Determine the [x, y] coordinate at the center of the cell enclosing the given text.  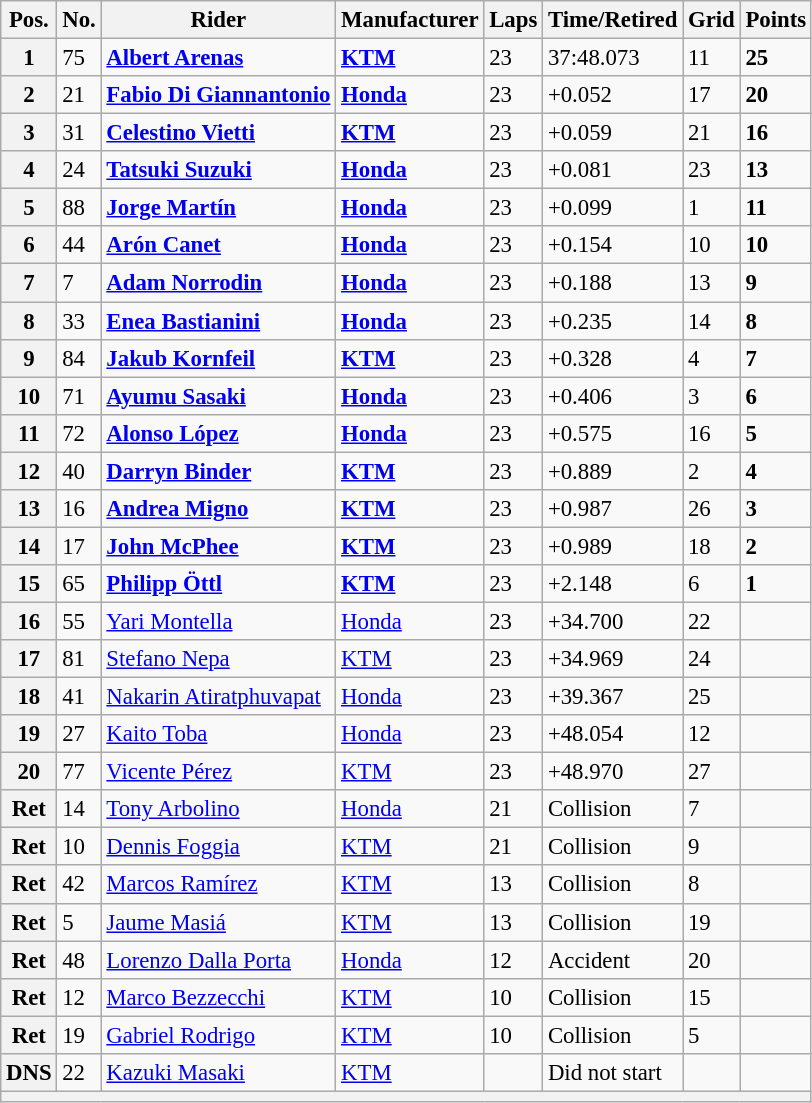
Marco Bezzecchi [218, 997]
Lorenzo Dalla Porta [218, 960]
+0.328 [613, 358]
+0.081 [613, 170]
37:48.073 [613, 58]
Did not start [613, 1073]
44 [79, 245]
Kaito Toba [218, 734]
+0.099 [613, 208]
+0.987 [613, 509]
33 [79, 321]
75 [79, 58]
42 [79, 885]
Laps [514, 20]
Fabio Di Giannantonio [218, 95]
71 [79, 396]
Stefano Nepa [218, 659]
Adam Norrodin [218, 283]
65 [79, 584]
Philipp Öttl [218, 584]
Points [776, 20]
Celestino Vietti [218, 133]
Time/Retired [613, 20]
+0.989 [613, 546]
Jorge Martín [218, 208]
Dennis Foggia [218, 847]
Pos. [29, 20]
77 [79, 772]
Rider [218, 20]
Accident [613, 960]
48 [79, 960]
No. [79, 20]
31 [79, 133]
81 [79, 659]
+0.188 [613, 283]
Marcos Ramírez [218, 885]
Alonso López [218, 433]
Manufacturer [410, 20]
+48.054 [613, 734]
88 [79, 208]
Tatsuki Suzuki [218, 170]
Albert Arenas [218, 58]
Vicente Pérez [218, 772]
Ayumu Sasaki [218, 396]
Jakub Kornfeil [218, 358]
26 [712, 509]
Jaume Masiá [218, 922]
Kazuki Masaki [218, 1073]
+0.052 [613, 95]
Nakarin Atiratphuvapat [218, 697]
84 [79, 358]
55 [79, 621]
Enea Bastianini [218, 321]
+0.889 [613, 471]
Tony Arbolino [218, 809]
+2.148 [613, 584]
+0.235 [613, 321]
+48.970 [613, 772]
Gabriel Rodrigo [218, 1035]
40 [79, 471]
+0.059 [613, 133]
Andrea Migno [218, 509]
+0.575 [613, 433]
DNS [29, 1073]
+0.406 [613, 396]
Grid [712, 20]
+0.154 [613, 245]
41 [79, 697]
72 [79, 433]
Yari Montella [218, 621]
Darryn Binder [218, 471]
Arón Canet [218, 245]
+34.969 [613, 659]
+34.700 [613, 621]
John McPhee [218, 546]
+39.367 [613, 697]
